Return the (X, Y) coordinate for the center point of the cell that contains the specified text.  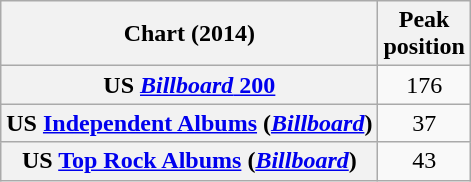
US Independent Albums (Billboard) (190, 123)
176 (424, 85)
Peakposition (424, 34)
US Top Rock Albums (Billboard) (190, 161)
37 (424, 123)
Chart (2014) (190, 34)
US Billboard 200 (190, 85)
43 (424, 161)
